Output the (x, y) coordinate of the center of the cell containing the given text.  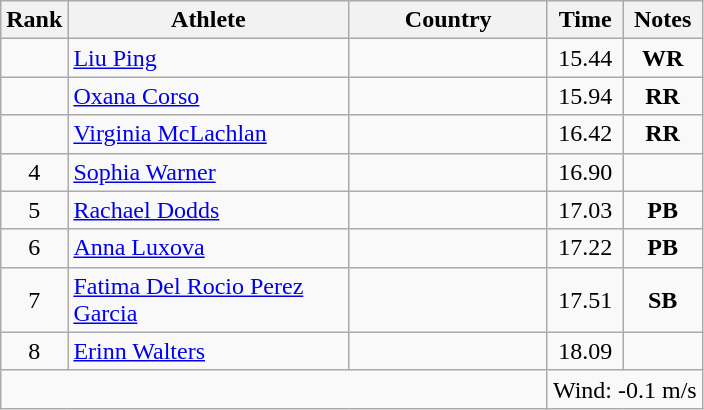
Wind: -0.1 m/s (624, 389)
Rank (34, 20)
Athlete (208, 20)
7 (34, 300)
Notes (662, 20)
17.51 (584, 300)
SB (662, 300)
5 (34, 210)
15.94 (584, 96)
Erinn Walters (208, 351)
15.44 (584, 58)
16.42 (584, 134)
Country (448, 20)
Sophia Warner (208, 172)
17.03 (584, 210)
Oxana Corso (208, 96)
6 (34, 248)
8 (34, 351)
Time (584, 20)
WR (662, 58)
4 (34, 172)
Liu Ping (208, 58)
Rachael Dodds (208, 210)
17.22 (584, 248)
Virginia McLachlan (208, 134)
Fatima Del Rocio Perez Garcia (208, 300)
16.90 (584, 172)
18.09 (584, 351)
Anna Luxova (208, 248)
